Pinpoint the cell where the given text exists, returning its (X, Y) midpoint coordinate. 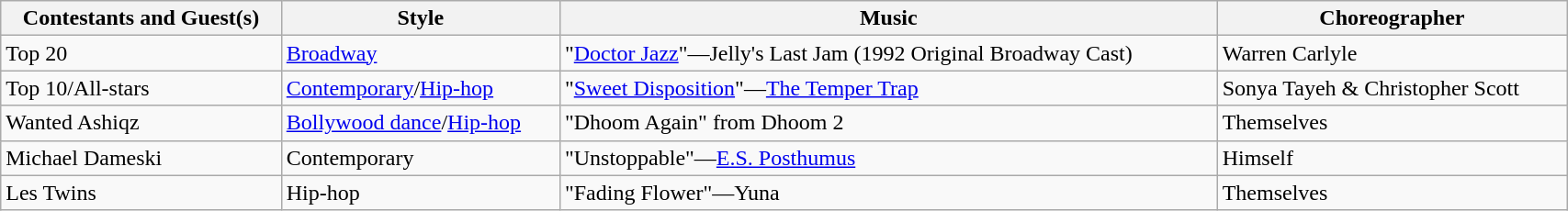
Bollywood dance/Hip-hop (421, 123)
Top 10/All-stars (141, 88)
Sonya Tayeh & Christopher Scott (1392, 88)
Contemporary (421, 158)
Music (888, 18)
Hip-hop (421, 193)
"Dhoom Again" from Dhoom 2 (888, 123)
Les Twins (141, 193)
Broadway (421, 53)
Himself (1392, 158)
Contestants and Guest(s) (141, 18)
Wanted Ashiqz (141, 123)
"Doctor Jazz"—Jelly's Last Jam (1992 Original Broadway Cast) (888, 53)
"Sweet Disposition"—The Temper Trap (888, 88)
"Unstoppable"—E.S. Posthumus (888, 158)
Michael Dameski (141, 158)
Warren Carlyle (1392, 53)
"Fading Flower"—Yuna (888, 193)
Choreographer (1392, 18)
Contemporary/Hip-hop (421, 88)
Top 20 (141, 53)
Style (421, 18)
